For the text-containing cell, return its midpoint in [x, y] coordinate format. 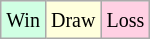
Loss [126, 20]
Win [24, 20]
Draw [72, 20]
